From the cell containing the given text, extract its center point as (X, Y) coordinate. 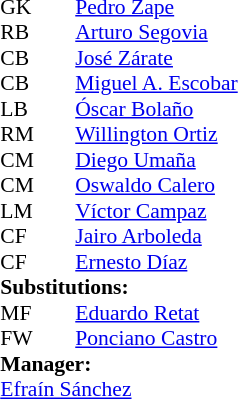
Arturo Segovia (156, 33)
MF (19, 313)
Miguel A. Escobar (156, 83)
FW (19, 339)
Substitutions: (118, 287)
LM (19, 211)
RB (19, 33)
Oswaldo Calero (156, 185)
LB (19, 109)
Ponciano Castro (156, 339)
Víctor Campaz (156, 211)
Willington Ortiz (156, 135)
José Zárate (156, 58)
Óscar Bolaño (156, 109)
Eduardo Retat (156, 313)
Manager: (118, 364)
Diego Umaña (156, 160)
Ernesto Díaz (156, 262)
Jairo Arboleda (156, 237)
RM (19, 135)
